Provide the [x, y] coordinate of the cell's center where the given text is located.  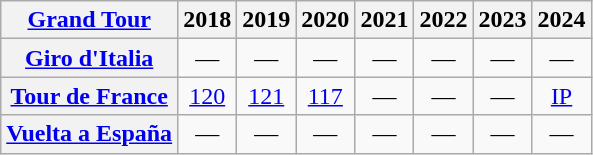
121 [266, 96]
2024 [562, 20]
2020 [326, 20]
2023 [502, 20]
IP [562, 96]
2022 [444, 20]
Grand Tour [90, 20]
Vuelta a España [90, 134]
Giro d'Italia [90, 58]
Tour de France [90, 96]
120 [208, 96]
2018 [208, 20]
2021 [384, 20]
117 [326, 96]
2019 [266, 20]
